Search for the cell housing the specified text and yield its [x, y] center coordinate. 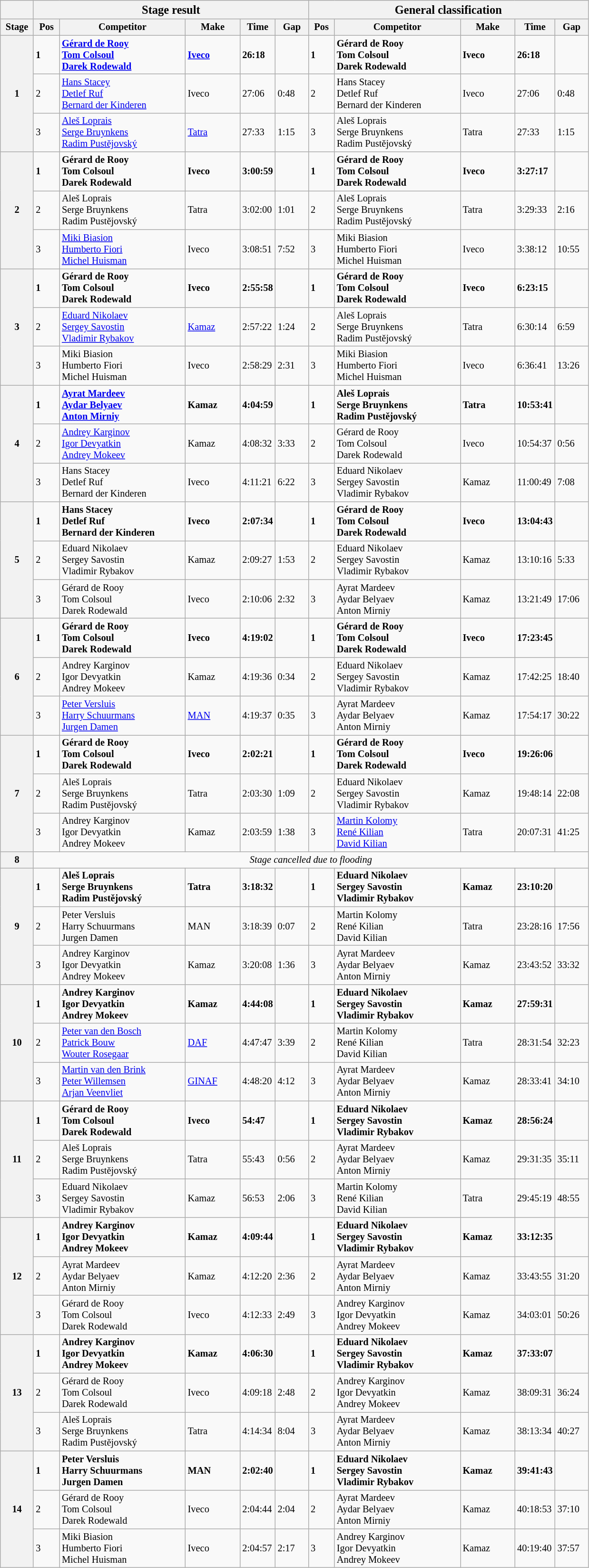
6:36:41 [535, 366]
3:00:59 [257, 171]
40:18:53 [535, 1509]
6:23:15 [535, 288]
2:49 [292, 1315]
34:10 [572, 1081]
4:08:32 [257, 443]
13:26 [572, 366]
32:23 [572, 1043]
2:32 [292, 599]
0:07 [292, 926]
19:48:14 [535, 793]
23:10:20 [535, 887]
4:11:21 [257, 482]
37:10 [572, 1509]
12 [17, 1276]
3:20:08 [257, 965]
23:28:16 [535, 926]
1:38 [292, 832]
3:33 [292, 443]
13:10:16 [535, 560]
13:04:43 [535, 521]
33:43:55 [535, 1276]
2:58:29 [257, 366]
37:33:07 [535, 1354]
2:48 [292, 1393]
0:35 [292, 716]
2:09:27 [257, 560]
Stage [17, 27]
10 [17, 1043]
39:41:43 [535, 1470]
4:48:20 [257, 1081]
Peter van den Bosch Patrick Bouw Wouter Rosegaar [123, 1043]
35:11 [572, 1159]
2:03:59 [257, 832]
3:29:33 [535, 210]
36:24 [572, 1393]
5:33 [572, 560]
7 [17, 793]
6:22 [292, 482]
17:23:45 [535, 638]
34:03:01 [535, 1315]
3:27:17 [535, 171]
4:12:20 [257, 1276]
50:26 [572, 1315]
6 [17, 676]
4 [17, 444]
5 [17, 560]
17:56 [572, 926]
11:00:49 [535, 482]
GINAF [213, 1081]
2:55:58 [257, 288]
Martin van den Brink Peter Willemsen Arjan Veenvliet [123, 1081]
10:53:41 [535, 405]
8:04 [292, 1431]
3:39 [292, 1043]
13 [17, 1392]
2:04 [292, 1509]
33:12:35 [535, 1237]
37:57 [572, 1548]
1:24 [292, 327]
30:22 [572, 716]
2:06 [292, 1198]
28:33:41 [535, 1081]
9 [17, 926]
2:04:44 [257, 1509]
3:38:12 [535, 249]
10:55 [572, 249]
4:06:30 [257, 1354]
4:04:59 [257, 405]
2:36 [292, 1276]
Stage cancelled due to flooding [311, 859]
17:42:25 [535, 677]
48:55 [572, 1198]
General classification [448, 10]
DAF [213, 1043]
4:19:36 [257, 677]
0:34 [292, 677]
13:21:49 [535, 599]
29:45:19 [535, 1198]
4:09:44 [257, 1237]
17:06 [572, 599]
4:09:18 [257, 1393]
4:14:34 [257, 1431]
2:57:22 [257, 327]
4:44:08 [257, 1004]
7:08 [572, 482]
27:59:31 [535, 1004]
17:54:17 [535, 716]
6:30:14 [535, 327]
38:13:34 [535, 1431]
Stage result [171, 10]
4:47:47 [257, 1043]
2:10:06 [257, 599]
3:02:00 [257, 210]
4:12:33 [257, 1315]
8 [17, 859]
3:08:51 [257, 249]
4:12 [292, 1081]
28:56:24 [535, 1120]
29:31:35 [535, 1159]
10:54:37 [535, 443]
11 [17, 1159]
1:53 [292, 560]
38:09:31 [535, 1393]
2:02:40 [257, 1470]
28:31:54 [535, 1043]
2:07:34 [257, 521]
6:59 [572, 327]
2:16 [572, 210]
18:40 [572, 677]
4:19:37 [257, 716]
40:27 [572, 1431]
20:07:31 [535, 832]
2:04:57 [257, 1548]
2:02:21 [257, 754]
56:53 [257, 1198]
1:01 [292, 210]
19:26:06 [535, 754]
2:17 [292, 1548]
4:19:02 [257, 638]
2:31 [292, 366]
7:52 [292, 249]
2:03:30 [257, 793]
41:25 [572, 832]
22:08 [572, 793]
14 [17, 1509]
33:32 [572, 965]
31:20 [572, 1276]
23:43:52 [535, 965]
54:47 [257, 1120]
3:18:32 [257, 887]
1:09 [292, 793]
1:36 [292, 965]
55:43 [257, 1159]
40:19:40 [535, 1548]
3:18:39 [257, 926]
